Find where the given text appears and provide that cell's center as (x, y) coordinate. 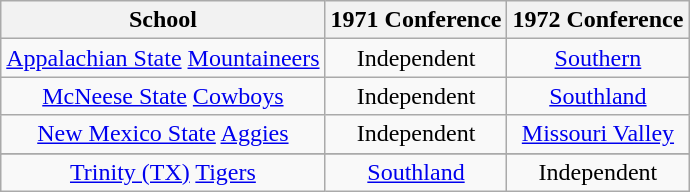
Southern (598, 58)
1971 Conference (416, 20)
McNeese State Cowboys (163, 96)
New Mexico State Aggies (163, 134)
Appalachian State Mountaineers (163, 58)
Missouri Valley (598, 134)
Trinity (TX) Tigers (163, 172)
School (163, 20)
1972 Conference (598, 20)
